Identify which cell holds the provided text, then report its (X, Y) central coordinate. 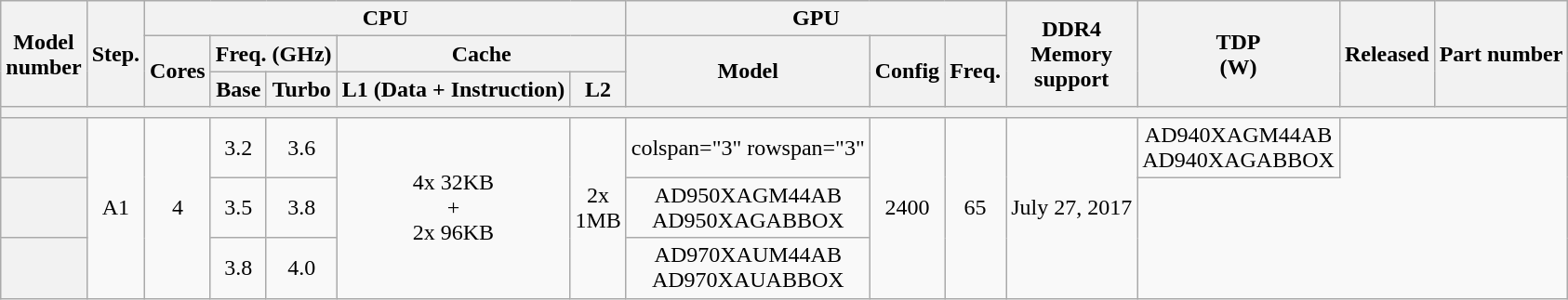
July 27, 2017 (1071, 208)
CPU (386, 19)
4x 32KB+2x 96KB (454, 208)
3.6 (301, 147)
AD970XAUM44ABAD970XAUABBOX (748, 267)
3.5 (238, 208)
Freq. (976, 72)
Released (1387, 54)
Cores (179, 72)
65 (976, 208)
L1 (Data + Instruction) (454, 89)
TDP(W) (1239, 54)
Cache (482, 54)
Freq. (GHz) (273, 54)
Part number (1501, 54)
2400 (907, 208)
4 (179, 208)
GPU (816, 19)
3.2 (238, 147)
AD950XAGM44ABAD950XAGABBOX (748, 208)
colspan="3" rowspan="3" (748, 147)
2x1MB (598, 208)
Step. (115, 54)
AD940XAGM44ABAD940XAGABBOX (1239, 147)
Config (907, 72)
Turbo (301, 89)
Modelnumber (44, 54)
4.0 (301, 267)
L2 (598, 89)
Model (748, 72)
A1 (115, 208)
Base (238, 89)
DDR4Memorysupport (1071, 54)
